Capture the cell that displays the provided text and extract its (x, y) central coordinate. 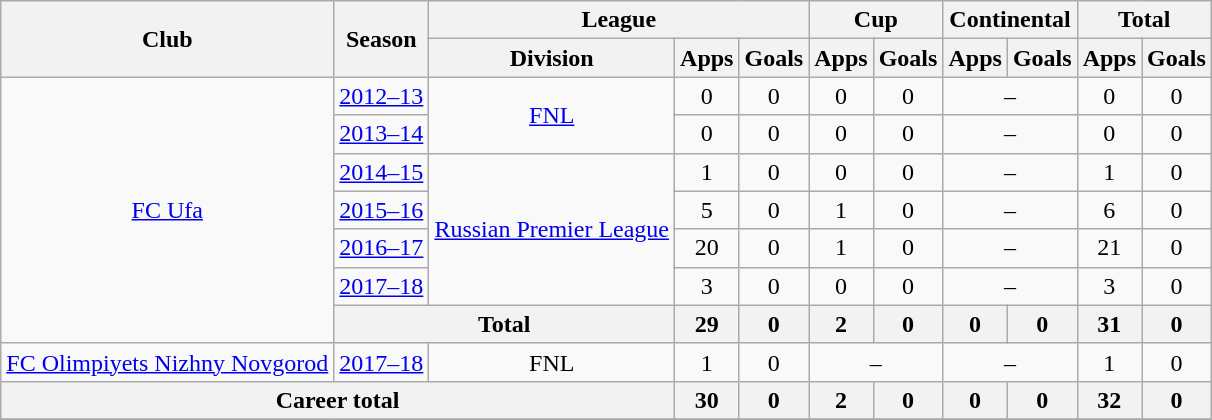
Career total (338, 400)
2014–15 (382, 172)
Russian Premier League (552, 229)
5 (707, 210)
2012–13 (382, 96)
29 (707, 324)
Division (552, 58)
2015–16 (382, 210)
20 (707, 248)
31 (1109, 324)
Club (168, 39)
32 (1109, 400)
6 (1109, 210)
FC Olimpiyets Nizhny Novgorod (168, 362)
FC Ufa (168, 210)
2016–17 (382, 248)
Continental (1010, 20)
Season (382, 39)
30 (707, 400)
2013–14 (382, 134)
Cup (876, 20)
21 (1109, 248)
League (619, 20)
